Find where the given text appears and provide that cell's center as [x, y] coordinate. 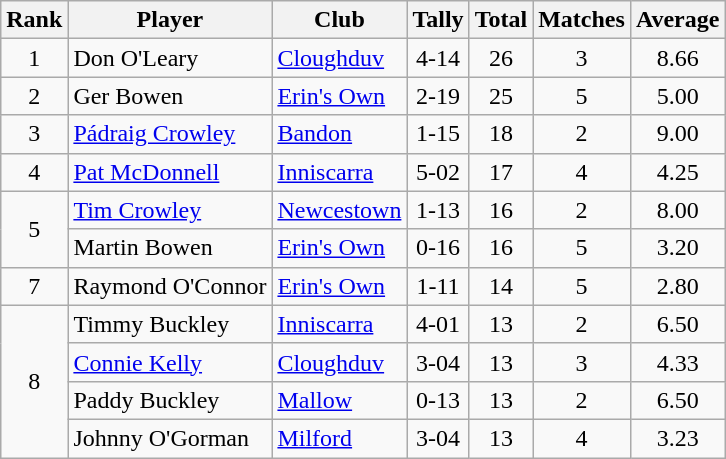
3.20 [678, 248]
Rank [34, 20]
18 [501, 134]
Milford [340, 438]
Newcestown [340, 210]
4.25 [678, 172]
Johnny O'Gorman [170, 438]
1-11 [438, 286]
8 [34, 381]
4-14 [438, 58]
Total [501, 20]
Raymond O'Connor [170, 286]
9.00 [678, 134]
Connie Kelly [170, 362]
14 [501, 286]
1-13 [438, 210]
8.66 [678, 58]
Pádraig Crowley [170, 134]
Ger Bowen [170, 96]
2.80 [678, 286]
Club [340, 20]
0-16 [438, 248]
Paddy Buckley [170, 400]
Pat McDonnell [170, 172]
26 [501, 58]
Martin Bowen [170, 248]
Timmy Buckley [170, 324]
7 [34, 286]
0-13 [438, 400]
4-01 [438, 324]
3.23 [678, 438]
Player [170, 20]
2-19 [438, 96]
4.33 [678, 362]
Don O'Leary [170, 58]
Matches [582, 20]
Mallow [340, 400]
5.00 [678, 96]
17 [501, 172]
8.00 [678, 210]
Tally [438, 20]
1 [34, 58]
Average [678, 20]
25 [501, 96]
5-02 [438, 172]
Bandon [340, 134]
1-15 [438, 134]
Tim Crowley [170, 210]
